Provide the [X, Y] coordinate of the cell's center where the given text is located.  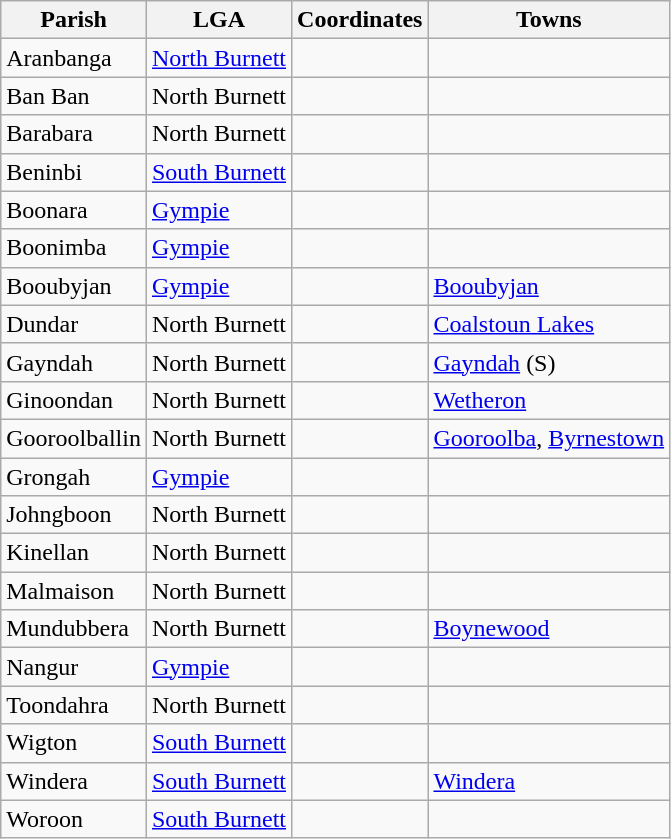
Dundar [74, 324]
Gooroolballin [74, 438]
Towns [549, 20]
Wigton [74, 743]
Parish [74, 20]
Coordinates [360, 20]
Aranbanga [74, 58]
Ban Ban [74, 96]
Malmaison [74, 591]
Boynewood [549, 629]
Boonara [74, 210]
Grongah [74, 477]
Mundubbera [74, 629]
Coalstoun Lakes [549, 324]
LGA [218, 20]
Wetheron [549, 400]
Toondahra [74, 705]
Kinellan [74, 553]
Boonimba [74, 248]
Nangur [74, 667]
Johngboon [74, 515]
Ginoondan [74, 400]
Gooroolba, Byrnestown [549, 438]
Gayndah (S) [549, 362]
Beninbi [74, 172]
Gayndah [74, 362]
Barabara [74, 134]
Woroon [74, 819]
